Search for the cell housing the specified text and yield its (x, y) center coordinate. 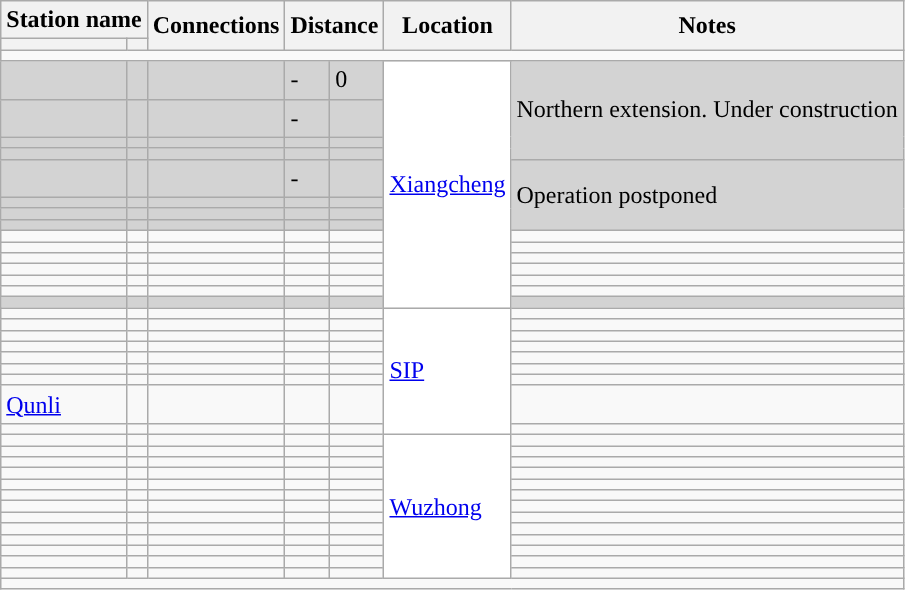
Location (448, 26)
Northern extension. Under construction (707, 110)
Xiangcheng (448, 184)
Notes (707, 26)
Station name (74, 20)
Distance (334, 26)
0 (357, 80)
Operation postponed (707, 194)
Qunli (64, 404)
SIP (448, 372)
Wuzhong (448, 506)
Connections (216, 26)
